Identify which cell holds the provided text, then report its [X, Y] central coordinate. 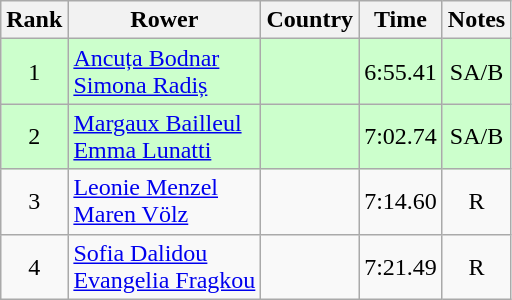
Country [310, 20]
Rank [34, 20]
7:14.60 [401, 202]
Rower [164, 20]
Notes [476, 20]
Margaux BailleulEmma Lunatti [164, 136]
Time [401, 20]
4 [34, 266]
7:21.49 [401, 266]
1 [34, 72]
Leonie MenzelMaren Völz [164, 202]
7:02.74 [401, 136]
2 [34, 136]
3 [34, 202]
Sofia DalidouEvangelia Fragkou [164, 266]
6:55.41 [401, 72]
Ancuța BodnarSimona Radiș [164, 72]
